Find where the given text appears and provide that cell's center as (x, y) coordinate. 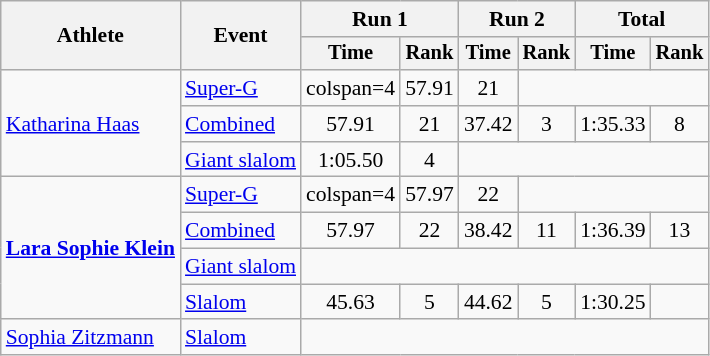
1:05.50 (350, 160)
1:36.39 (612, 231)
37.42 (488, 124)
Run 2 (517, 19)
3 (547, 124)
Event (240, 36)
1:35.33 (612, 124)
Athlete (90, 36)
13 (680, 231)
Sophia Zitzmann (90, 338)
Run 1 (380, 19)
Lara Sophie Klein (90, 248)
4 (430, 160)
11 (547, 231)
44.62 (488, 302)
38.42 (488, 231)
45.63 (350, 302)
Total (642, 19)
1:30.25 (612, 302)
Katharina Haas (90, 124)
8 (680, 124)
